Provide the [X, Y] coordinate of the cell's center where the given text is located.  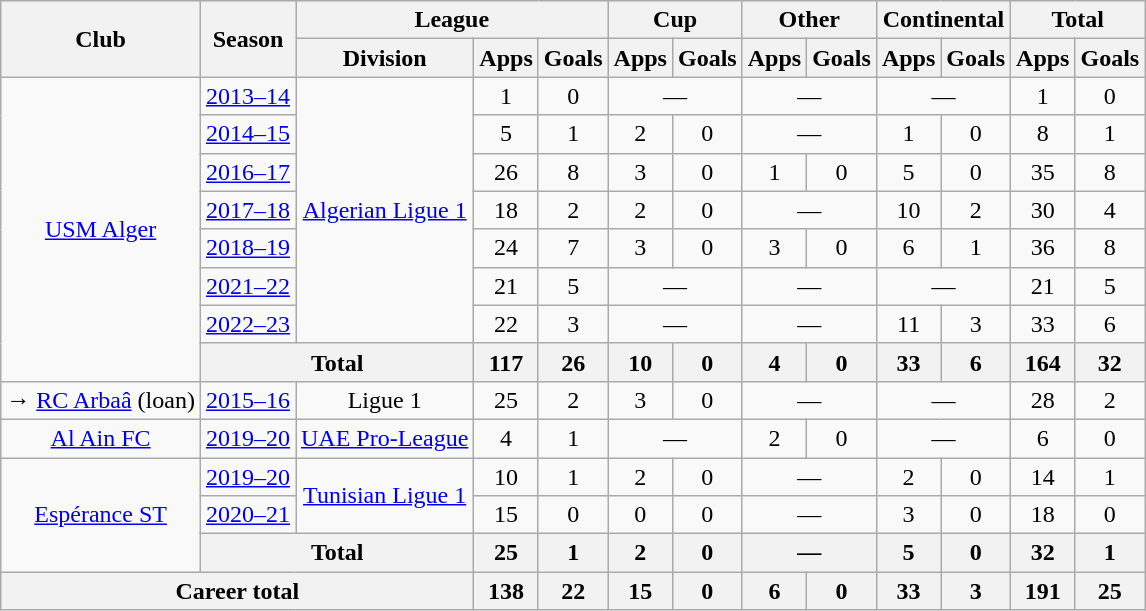
UAE Pro-League [385, 438]
Algerian Ligue 1 [385, 210]
Ligue 1 [385, 400]
28 [1043, 400]
Division [385, 58]
11 [908, 324]
2015–16 [248, 400]
Club [101, 39]
2018–19 [248, 248]
Season [248, 39]
14 [1043, 477]
164 [1043, 362]
30 [1043, 210]
Cup [675, 20]
7 [573, 248]
117 [506, 362]
Continental [943, 20]
2022–23 [248, 324]
Career total [238, 591]
Tunisian Ligue 1 [385, 496]
2013–14 [248, 96]
36 [1043, 248]
35 [1043, 172]
→ RC Arbaâ (loan) [101, 400]
2014–15 [248, 134]
2016–17 [248, 172]
2017–18 [248, 210]
League [452, 20]
138 [506, 591]
Espérance ST [101, 515]
Al Ain FC [101, 438]
USM Alger [101, 229]
24 [506, 248]
2020–21 [248, 515]
191 [1043, 591]
2021–22 [248, 286]
Other [809, 20]
